Scan for the cell matching the given text and deliver its (x, y) coordinate at center. 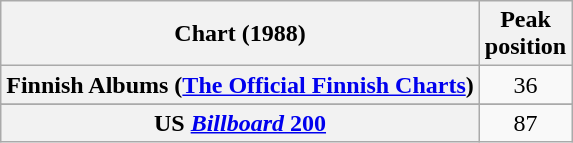
Finnish Albums (The Official Finnish Charts) (240, 85)
US Billboard 200 (240, 123)
36 (525, 85)
Chart (1988) (240, 34)
87 (525, 123)
Peakposition (525, 34)
